Provide the [X, Y] coordinate of the cell's center where the given text is located.  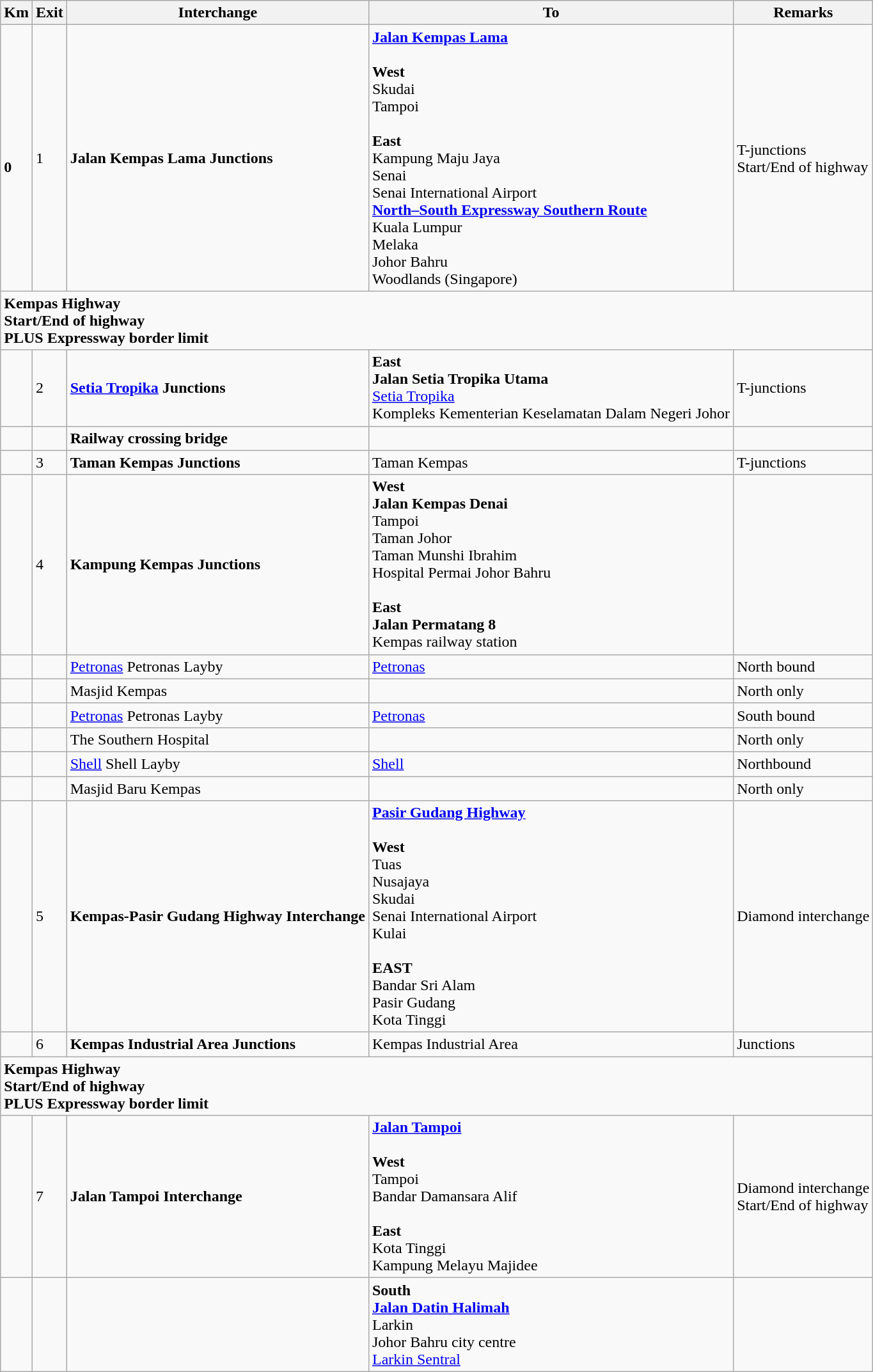
Exit [49, 13]
Taman Kempas Junctions [217, 462]
Pasir Gudang HighwayWest Tuas Nusajaya Skudai Senai International Airport KulaiEAST Bandar Sri Alam Pasir Gudang Kota Tinggi [551, 917]
T-junctionsStart/End of highway [803, 158]
Diamond interchangeStart/End of highway [803, 1197]
Junctions [803, 1045]
Shell [551, 764]
7 [49, 1197]
Kempas Industrial Area Junctions [217, 1045]
Jalan Tampoi Interchange [217, 1197]
Kampung Kempas Junctions [217, 564]
Jalan TampoiWest Tampoi Bandar Damansara AlifEast Kota Tinggi Kampung Melayu Majidee [551, 1197]
Kempas-Pasir Gudang Highway Interchange [217, 917]
6 [49, 1045]
Setia Tropika Junctions [217, 388]
Kempas Industrial Area [551, 1045]
Masjid Kempas [217, 691]
2 [49, 388]
1 [49, 158]
Shell Shell Layby [217, 764]
Km [17, 13]
Remarks [803, 13]
Diamond interchange [803, 917]
Northbound [803, 764]
To [551, 13]
South bound [803, 715]
Masjid Baru Kempas [217, 789]
Interchange [217, 13]
5 [49, 917]
Jalan Kempas Lama Junctions [217, 158]
Railway crossing bridge [217, 438]
The Southern Hospital [217, 739]
South Jalan Datin HalimahLarkinJohor Bahru city centreLarkin Sentral [551, 1325]
North bound [803, 666]
4 [49, 564]
3 [49, 462]
EastJalan Setia Tropika UtamaSetia TropikaKompleks Kementerian Keselamatan Dalam Negeri Johor [551, 388]
0 [17, 158]
WestJalan Kempas DenaiTampoiTaman JohorTaman Munshi IbrahimHospital Permai Johor Bahru EastJalan Permatang 8Kempas railway station [551, 564]
Taman Kempas [551, 462]
